Output the [X, Y] coordinate of the center of the cell containing the given text.  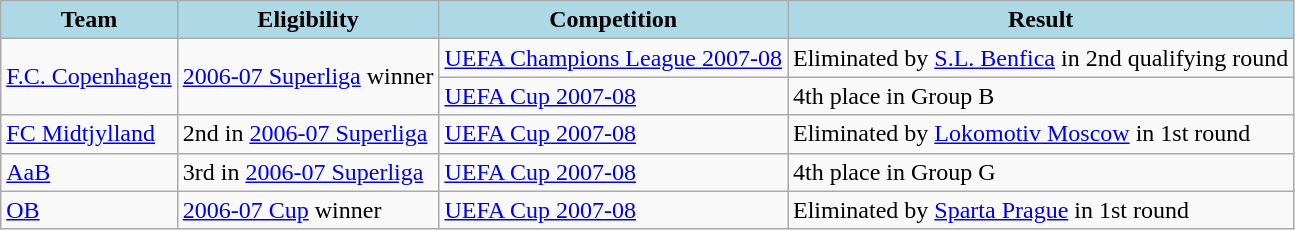
2nd in 2006-07 Superliga [308, 134]
FC Midtjylland [89, 134]
2006-07 Cup winner [308, 210]
Eliminated by Sparta Prague in 1st round [1041, 210]
Result [1041, 20]
3rd in 2006-07 Superliga [308, 172]
Eligibility [308, 20]
AaB [89, 172]
UEFA Champions League 2007-08 [614, 58]
Competition [614, 20]
Eliminated by Lokomotiv Moscow in 1st round [1041, 134]
OB [89, 210]
Eliminated by S.L. Benfica in 2nd qualifying round [1041, 58]
Team [89, 20]
F.C. Copenhagen [89, 77]
4th place in Group B [1041, 96]
2006-07 Superliga winner [308, 77]
4th place in Group G [1041, 172]
